Determine the (x, y) coordinate at the center of the cell enclosing the given text.  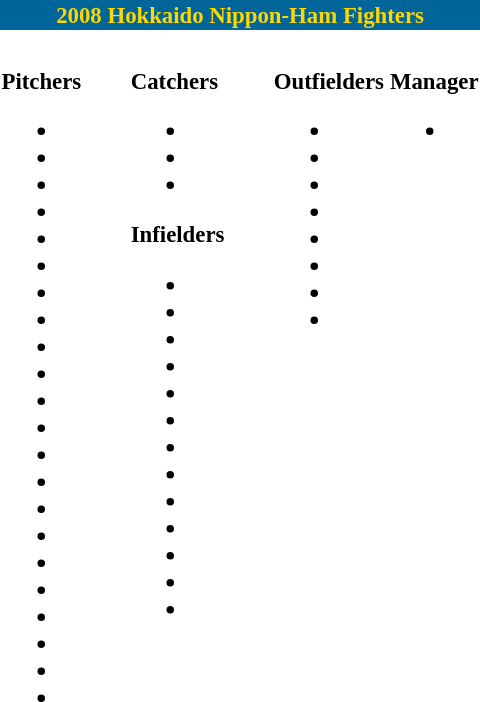
Roster (240, 48)
2008 Hokkaido Nippon-Ham Fighters (240, 15)
